Return (X, Y) of the center of cell containing provided text 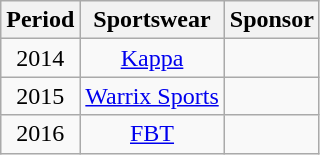
Sponsor (272, 20)
FBT (152, 134)
Period (40, 20)
2016 (40, 134)
2014 (40, 58)
Kappa (152, 58)
Sportswear (152, 20)
Warrix Sports (152, 96)
2015 (40, 96)
